Provide the (x, y) coordinate of the cell's center where the given text is located.  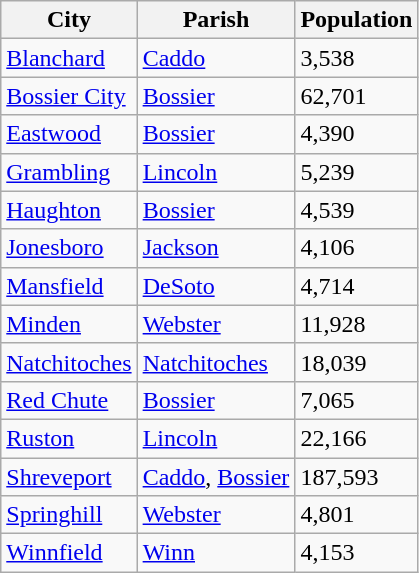
4,390 (356, 134)
Haughton (69, 210)
Ruston (69, 438)
Minden (69, 324)
Caddo, Bossier (216, 477)
4,106 (356, 248)
4,714 (356, 286)
3,538 (356, 58)
18,039 (356, 362)
Population (356, 20)
Mansfield (69, 286)
Winn (216, 553)
62,701 (356, 96)
4,153 (356, 553)
11,928 (356, 324)
5,239 (356, 172)
Bossier City (69, 96)
Grambling (69, 172)
4,539 (356, 210)
City (69, 20)
7,065 (356, 400)
Caddo (216, 58)
DeSoto (216, 286)
Parish (216, 20)
Eastwood (69, 134)
Springhill (69, 515)
Jonesboro (69, 248)
Red Chute (69, 400)
187,593 (356, 477)
Jackson (216, 248)
Shreveport (69, 477)
22,166 (356, 438)
4,801 (356, 515)
Winnfield (69, 553)
Blanchard (69, 58)
